Pinpoint the cell where the given text exists, returning its (X, Y) midpoint coordinate. 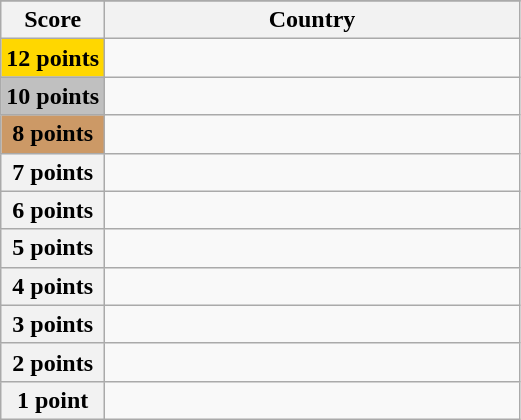
10 points (53, 96)
2 points (53, 362)
5 points (53, 248)
8 points (53, 134)
Score (53, 20)
4 points (53, 286)
3 points (53, 324)
1 point (53, 400)
12 points (53, 58)
Country (312, 20)
6 points (53, 210)
7 points (53, 172)
